Find where the given text appears and provide that cell's center as (x, y) coordinate. 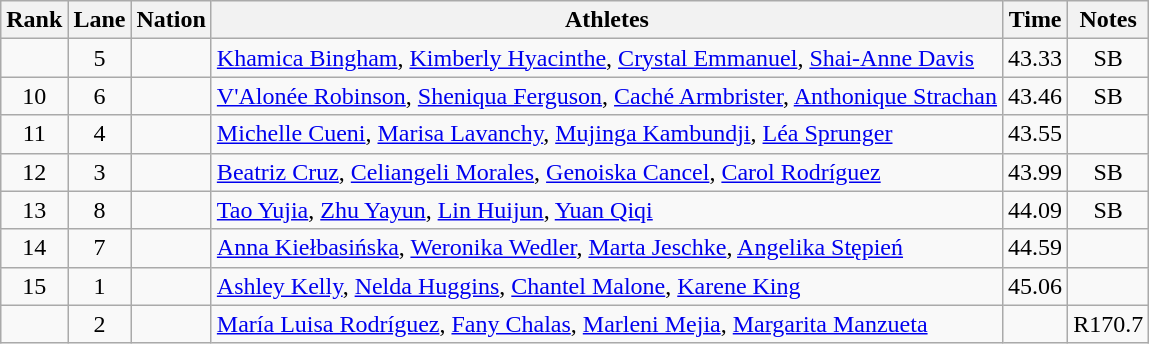
45.06 (1036, 286)
6 (100, 96)
Ashley Kelly, Nelda Huggins, Chantel Malone, Karene King (606, 286)
María Luisa Rodríguez, Fany Chalas, Marleni Mejia, Margarita Manzueta (606, 324)
7 (100, 248)
44.59 (1036, 248)
8 (100, 210)
13 (34, 210)
Notes (1108, 20)
43.46 (1036, 96)
Lane (100, 20)
3 (100, 172)
Khamica Bingham, Kimberly Hyacinthe, Crystal Emmanuel, Shai-Anne Davis (606, 58)
V'Alonée Robinson, Sheniqua Ferguson, Caché Armbrister, Anthonique Strachan (606, 96)
10 (34, 96)
14 (34, 248)
15 (34, 286)
43.33 (1036, 58)
Rank (34, 20)
Time (1036, 20)
Beatriz Cruz, Celiangeli Morales, Genoiska Cancel, Carol Rodríguez (606, 172)
44.09 (1036, 210)
1 (100, 286)
5 (100, 58)
Anna Kiełbasińska, Weronika Wedler, Marta Jeschke, Angelika Stępień (606, 248)
Athletes (606, 20)
Tao Yujia, Zhu Yayun, Lin Huijun, Yuan Qiqi (606, 210)
11 (34, 134)
43.99 (1036, 172)
2 (100, 324)
R170.7 (1108, 324)
12 (34, 172)
43.55 (1036, 134)
Nation (171, 20)
Michelle Cueni, Marisa Lavanchy, Mujinga Kambundji, Léa Sprunger (606, 134)
4 (100, 134)
